Return [x, y] of the center of cell containing provided text 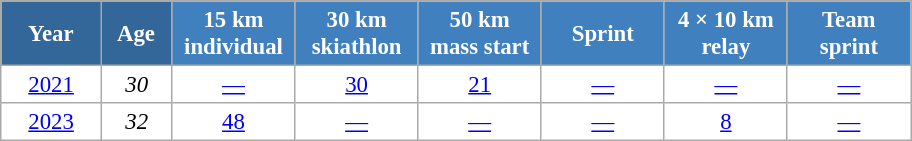
30 km skiathlon [356, 34]
Team sprint [848, 34]
21 [480, 85]
2021 [52, 85]
Year [52, 34]
2023 [52, 122]
Sprint [602, 34]
50 km mass start [480, 34]
8 [726, 122]
48 [234, 122]
32 [136, 122]
4 × 10 km relay [726, 34]
Age [136, 34]
15 km individual [234, 34]
